Capture the cell that displays the provided text and extract its [X, Y] central coordinate. 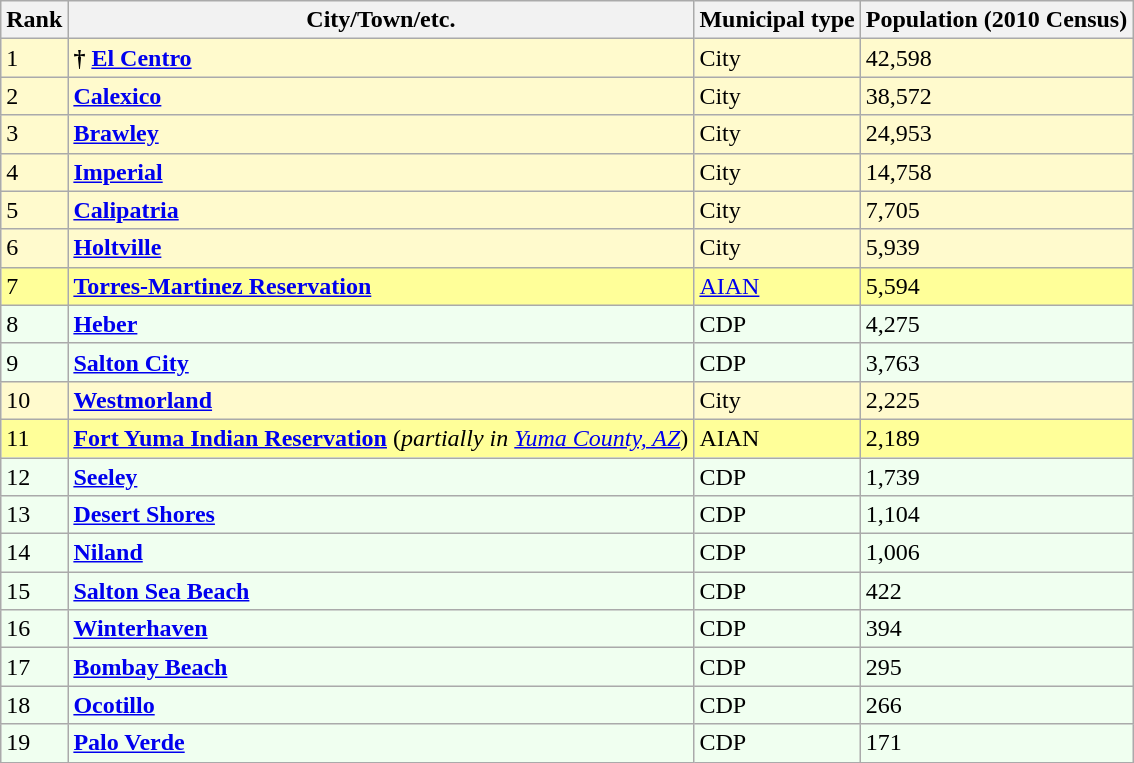
17 [34, 667]
7 [34, 286]
3 [34, 134]
2,225 [996, 400]
Palo Verde [381, 743]
10 [34, 400]
6 [34, 248]
38,572 [996, 96]
9 [34, 362]
4,275 [996, 324]
1,739 [996, 477]
295 [996, 667]
Salton Sea Beach [381, 591]
266 [996, 705]
1 [34, 58]
13 [34, 515]
5 [34, 210]
19 [34, 743]
8 [34, 324]
2,189 [996, 438]
12 [34, 477]
Rank [34, 20]
Population (2010 Census) [996, 20]
15 [34, 591]
42,598 [996, 58]
Heber [381, 324]
4 [34, 172]
2 [34, 96]
16 [34, 629]
City/Town/etc. [381, 20]
Seeley [381, 477]
5,594 [996, 286]
394 [996, 629]
3,763 [996, 362]
Niland [381, 553]
7,705 [996, 210]
Calipatria [381, 210]
24,953 [996, 134]
† El Centro [381, 58]
1,104 [996, 515]
1,006 [996, 553]
Ocotillo [381, 705]
Brawley [381, 134]
Desert Shores [381, 515]
Imperial [381, 172]
11 [34, 438]
Fort Yuma Indian Reservation (partially in Yuma County, AZ) [381, 438]
Bombay Beach [381, 667]
18 [34, 705]
Municipal type [777, 20]
Salton City [381, 362]
422 [996, 591]
14 [34, 553]
Winterhaven [381, 629]
Torres-Martinez Reservation [381, 286]
Calexico [381, 96]
5,939 [996, 248]
Westmorland [381, 400]
14,758 [996, 172]
Holtville [381, 248]
171 [996, 743]
